Locate the cell with the specified text and output its [x, y] center coordinate. 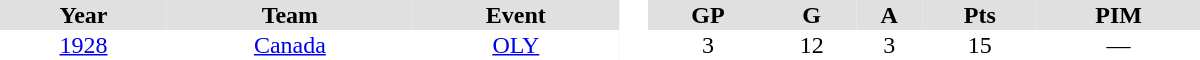
GP [708, 15]
— [1118, 45]
12 [811, 45]
Pts [980, 15]
15 [980, 45]
1928 [84, 45]
Event [516, 15]
OLY [516, 45]
Canada [290, 45]
Team [290, 15]
A [890, 15]
PIM [1118, 15]
Year [84, 15]
G [811, 15]
